Determine the [x, y] coordinate at the center of the cell enclosing the given text.  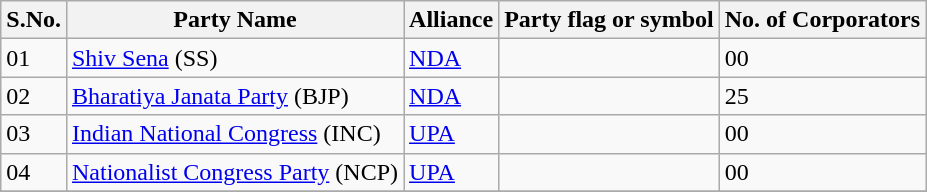
Party flag or symbol [610, 20]
02 [34, 96]
01 [34, 58]
03 [34, 134]
04 [34, 172]
Nationalist Congress Party (NCP) [234, 172]
Shiv Sena (SS) [234, 58]
25 [822, 96]
S.No. [34, 20]
Indian National Congress (INC) [234, 134]
Party Name [234, 20]
Alliance [452, 20]
Bharatiya Janata Party (BJP) [234, 96]
No. of Corporators [822, 20]
